Return [x, y] of the center of cell containing provided text 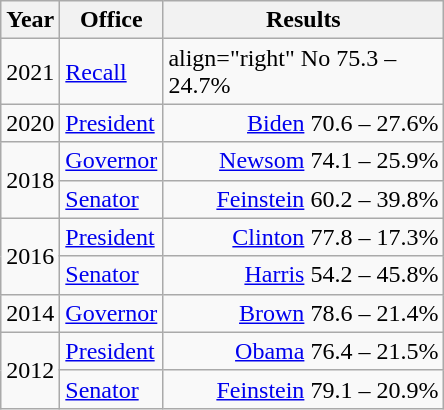
Newsom 74.1 – 25.9% [304, 161]
Brown 78.6 – 21.4% [304, 313]
Year [30, 20]
2021 [30, 72]
Feinstein 60.2 – 39.8% [304, 199]
2020 [30, 123]
2012 [30, 370]
Office [112, 20]
Recall [112, 72]
Feinstein 79.1 – 20.9% [304, 389]
2018 [30, 180]
Biden 70.6 – 27.6% [304, 123]
Clinton 77.8 – 17.3% [304, 237]
Obama 76.4 – 21.5% [304, 351]
align="right" No 75.3 – 24.7% [304, 72]
Harris 54.2 – 45.8% [304, 275]
Results [304, 20]
2014 [30, 313]
2016 [30, 256]
